Determine the (x, y) coordinate at the center of the cell enclosing the given text.  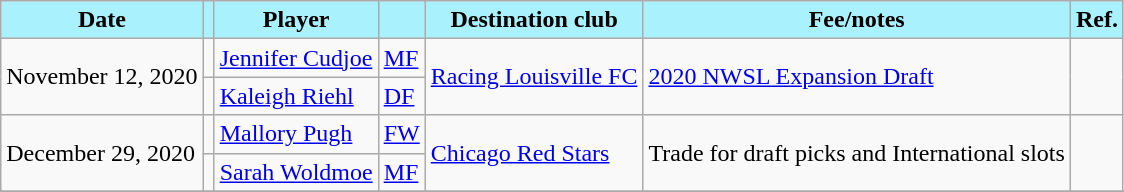
December 29, 2020 (102, 153)
Player (296, 20)
Destination club (534, 20)
Fee/notes (856, 20)
FW (402, 134)
Date (102, 20)
Chicago Red Stars (534, 153)
Kaleigh Riehl (296, 96)
November 12, 2020 (102, 77)
Jennifer Cudjoe (296, 58)
2020 NWSL Expansion Draft (856, 77)
DF (402, 96)
Sarah Woldmoe (296, 172)
Racing Louisville FC (534, 77)
Ref. (1096, 20)
Trade for draft picks and International slots (856, 153)
Mallory Pugh (296, 134)
